Extract the [x, y] coordinate from the center of the cell holding the provided text.  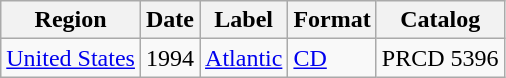
Date [170, 20]
Atlantic [244, 58]
United States [71, 58]
Format [332, 20]
1994 [170, 58]
Catalog [440, 20]
Label [244, 20]
PRCD 5396 [440, 58]
Region [71, 20]
CD [332, 58]
